Determine the [x, y] coordinate at the center of the cell enclosing the given text.  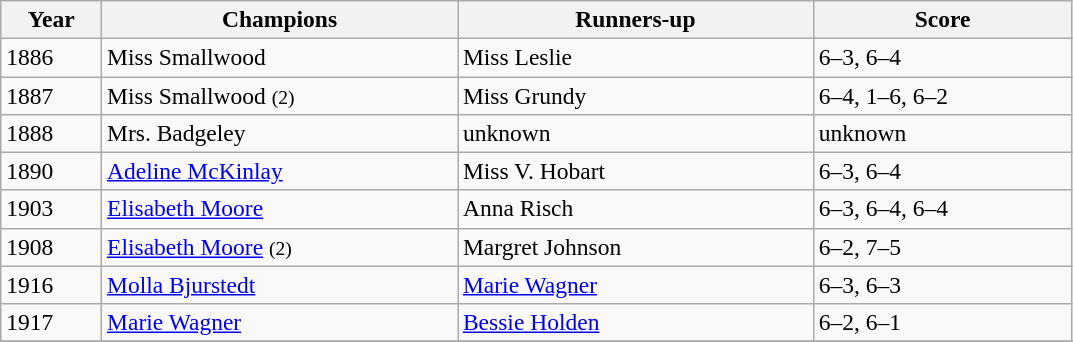
Miss Smallwood (2) [280, 95]
Mrs. Badgeley [280, 133]
6–4, 1–6, 6–2 [942, 95]
Miss Leslie [636, 57]
1888 [52, 133]
Miss Grundy [636, 95]
1908 [52, 247]
Champions [280, 19]
Miss V. Hobart [636, 171]
Margret Johnson [636, 247]
1887 [52, 95]
Molla Bjurstedt [280, 285]
Score [942, 19]
Year [52, 19]
1917 [52, 322]
6–3, 6–3 [942, 285]
Elisabeth Moore [280, 209]
1903 [52, 209]
Miss Smallwood [280, 57]
Runners-up [636, 19]
Bessie Holden [636, 322]
Anna Risch [636, 209]
Elisabeth Moore (2) [280, 247]
6–2, 6–1 [942, 322]
1886 [52, 57]
1916 [52, 285]
6–3, 6–4, 6–4 [942, 209]
6–2, 7–5 [942, 247]
Adeline McKinlay [280, 171]
1890 [52, 171]
